Locate the cell with the specified text and output its (X, Y) center coordinate. 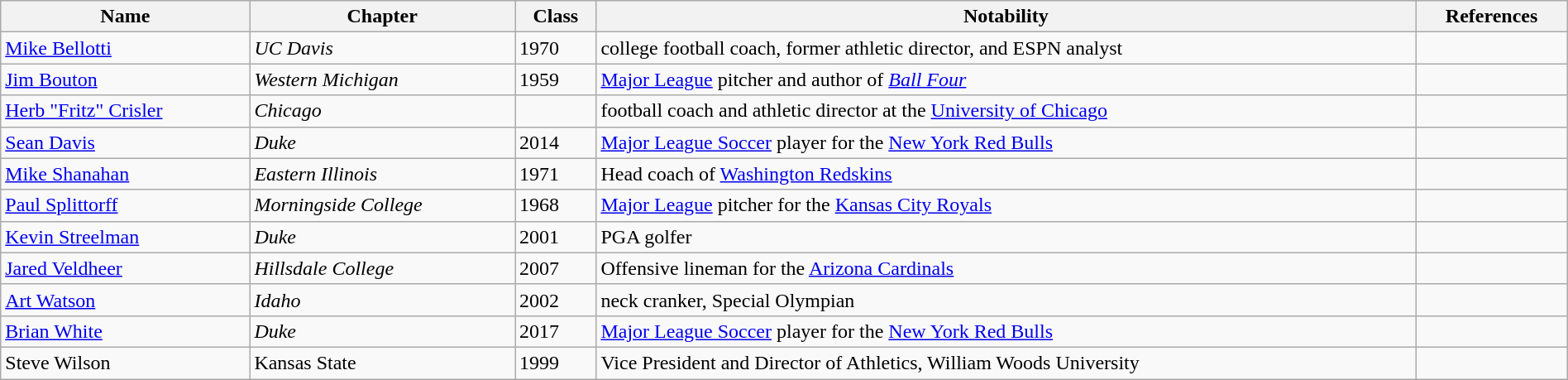
2002 (556, 300)
1970 (556, 48)
Chapter (382, 17)
Idaho (382, 300)
Herb "Fritz" Crisler (126, 111)
Vice President and Director of Athletics, William Woods University (1006, 363)
Chicago (382, 111)
college football coach, former athletic director, and ESPN analyst (1006, 48)
Kevin Streelman (126, 237)
Steve Wilson (126, 363)
References (1492, 17)
Brian White (126, 331)
2007 (556, 268)
Name (126, 17)
football coach and athletic director at the University of Chicago (1006, 111)
Head coach of Washington Redskins (1006, 174)
1971 (556, 174)
Notability (1006, 17)
2001 (556, 237)
Western Michigan (382, 79)
2014 (556, 142)
Mike Bellotti (126, 48)
1999 (556, 363)
Paul Splittorff (126, 205)
Sean Davis (126, 142)
neck cranker, Special Olympian (1006, 300)
Eastern Illinois (382, 174)
Class (556, 17)
2017 (556, 331)
PGA golfer (1006, 237)
Morningside College (382, 205)
Kansas State (382, 363)
UC Davis (382, 48)
Hillsdale College (382, 268)
1968 (556, 205)
Mike Shanahan (126, 174)
Art Watson (126, 300)
Jared Veldheer (126, 268)
Major League pitcher and author of Ball Four (1006, 79)
Major League pitcher for the Kansas City Royals (1006, 205)
Jim Bouton (126, 79)
1959 (556, 79)
Offensive lineman for the Arizona Cardinals (1006, 268)
